Return [x, y] of the center of cell containing provided text 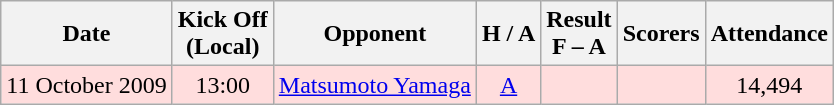
13:00 [222, 85]
Kick Off(Local) [222, 34]
14,494 [769, 85]
Scorers [661, 34]
11 October 2009 [86, 85]
A [508, 85]
Matsumoto Yamaga [374, 85]
Attendance [769, 34]
Opponent [374, 34]
ResultF – A [579, 34]
Date [86, 34]
H / A [508, 34]
